Capture the cell that displays the provided text and extract its (x, y) central coordinate. 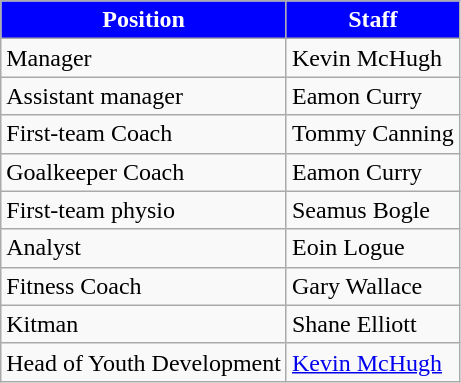
Staff (372, 20)
Kitman (144, 324)
Assistant manager (144, 96)
Fitness Coach (144, 286)
Tommy Canning (372, 134)
First-team physio (144, 210)
First-team Coach (144, 134)
Goalkeeper Coach (144, 172)
Head of Youth Development (144, 362)
Shane Elliott (372, 324)
Position (144, 20)
Analyst (144, 248)
Seamus Bogle (372, 210)
Eoin Logue (372, 248)
Gary Wallace (372, 286)
Manager (144, 58)
